Extract the (X, Y) coordinate from the center of the cell holding the provided text.  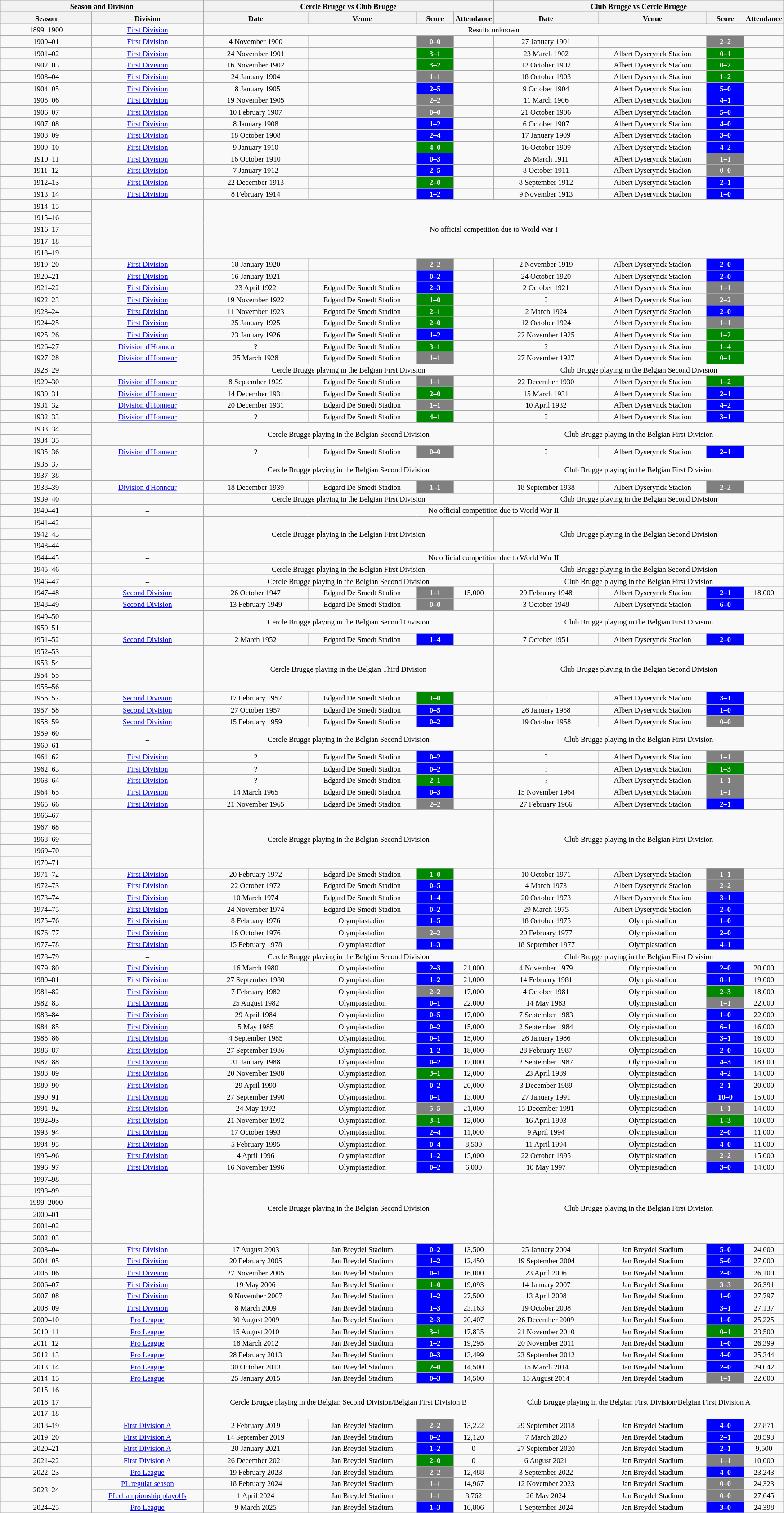
1960–61 (46, 745)
2018–19 (46, 1425)
1961–62 (46, 757)
10 February 1907 (255, 112)
1948–49 (46, 604)
27,871 (764, 1425)
13 April 2008 (546, 1296)
18 September 1977 (546, 944)
15 February 1978 (255, 944)
18 January 1920 (255, 264)
27 November 1927 (546, 358)
1950–51 (46, 628)
2003–04 (46, 1249)
31 January 1988 (255, 1061)
20 February 1972 (255, 874)
24 November 1901 (255, 53)
1954–55 (46, 674)
13,222 (474, 1425)
18 March 2012 (255, 1343)
9 November 2007 (255, 1296)
1917–18 (46, 241)
1905–06 (46, 100)
2006–07 (46, 1284)
27 February 1966 (546, 804)
13 February 1949 (255, 604)
4 November 1979 (546, 968)
23 September 2012 (546, 1355)
14 March 1965 (255, 792)
1979–80 (46, 968)
1985–86 (46, 1038)
1916–17 (46, 229)
30 August 2009 (255, 1320)
14 September 2019 (255, 1437)
1969–70 (46, 850)
Club Brugge playing in the Belgian First Division/Belgian First Division A (639, 1401)
7 February 1982 (255, 991)
1978–79 (46, 956)
9,500 (764, 1448)
10,806 (474, 1507)
2023–24 (46, 1490)
1936–37 (46, 463)
28 February 2013 (255, 1355)
24,398 (764, 1507)
1935–36 (46, 452)
8 March 2009 (255, 1308)
1955–56 (46, 686)
2 September 1984 (546, 1026)
6–0 (725, 604)
1928–29 (46, 370)
1984–85 (46, 1026)
1925–26 (46, 334)
2005–06 (46, 1273)
1989–90 (46, 1085)
1966–67 (46, 815)
15 August 2014 (546, 1378)
1902–03 (46, 65)
24 January 1904 (255, 76)
1940–41 (46, 510)
1931–32 (46, 405)
12,488 (474, 1472)
23 April 1989 (546, 1073)
1952–53 (46, 651)
1904–05 (46, 88)
16 November 1902 (255, 65)
13,000 (474, 1097)
27,000 (764, 1261)
5 February 1995 (255, 1144)
1915–16 (46, 217)
18 December 1939 (255, 487)
1990–91 (46, 1097)
15 November 1964 (546, 792)
5–5 (435, 1109)
9 November 1913 (546, 194)
1991–92 (46, 1109)
8 September 1929 (255, 382)
10 March 1974 (255, 898)
2 November 1919 (546, 264)
2015–16 (46, 1390)
2010–11 (46, 1331)
1971–72 (46, 874)
27 November 2005 (255, 1273)
1913–14 (46, 194)
15 February 1959 (255, 722)
2 September 1987 (546, 1061)
2001–02 (46, 1226)
1912–13 (46, 182)
1907–08 (46, 123)
26,100 (764, 1273)
1909–10 (46, 147)
2 March 1924 (546, 311)
16 October 1910 (255, 159)
4 April 1996 (255, 1155)
14 May 1983 (546, 1003)
1921–22 (46, 287)
20 February 2005 (255, 1261)
PL championship playoffs (148, 1495)
20 December 1931 (255, 405)
27 October 1957 (255, 709)
27 September 1986 (255, 1050)
1970–71 (46, 862)
19 May 2006 (255, 1284)
1942–43 (46, 534)
9 January 1910 (255, 147)
25 January 2004 (546, 1249)
12 October 1924 (546, 323)
25 August 1982 (255, 1003)
2014–15 (46, 1378)
1964–65 (46, 792)
26 March 1911 (546, 159)
1972–73 (46, 885)
8,500 (474, 1144)
25,344 (764, 1355)
10 May 1997 (546, 1167)
29 September 2018 (546, 1425)
2024–25 (46, 1507)
1900–01 (46, 41)
27 September 2020 (546, 1448)
18 October 1908 (255, 135)
1–5 (435, 921)
15 March 2014 (546, 1366)
1999–2000 (46, 1202)
24 October 1920 (546, 276)
25,225 (764, 1320)
27 September 1990 (255, 1097)
1903–04 (46, 76)
2004–05 (46, 1261)
Season and Division (102, 6)
9 October 1904 (546, 88)
6–1 (725, 1026)
2 February 2019 (255, 1425)
16 March 1980 (255, 968)
26 December 2009 (546, 1320)
1983–84 (46, 1015)
23,500 (764, 1331)
4 March 1973 (546, 885)
8 January 1908 (255, 123)
1919–20 (46, 264)
2 October 1921 (546, 287)
16 April 1993 (546, 1120)
17 October 1993 (255, 1132)
22 December 1930 (546, 382)
13,500 (474, 1249)
Season (46, 18)
1956–57 (46, 698)
1975–76 (46, 921)
26,399 (764, 1343)
1953–54 (46, 663)
3–2 (435, 65)
18 October 1903 (546, 76)
23 January 1926 (255, 334)
18 October 1975 (546, 921)
1981–82 (46, 991)
2012–13 (46, 1355)
2019–20 (46, 1437)
3 December 1989 (546, 1085)
5 May 1985 (255, 1026)
26 December 2021 (255, 1460)
9 March 2025 (255, 1507)
17 January 1909 (546, 135)
2008–09 (46, 1308)
2007–08 (46, 1296)
15 March 1931 (546, 393)
1 September 2024 (546, 1507)
12,450 (474, 1261)
14,967 (474, 1484)
11 November 1923 (255, 311)
21 November 1992 (255, 1120)
22 December 1913 (255, 182)
27 September 1980 (255, 979)
6,000 (474, 1167)
25 January 1925 (255, 323)
13,499 (474, 1355)
27,797 (764, 1296)
1973–74 (46, 898)
26 May 2024 (546, 1495)
1968–69 (46, 839)
1962–63 (46, 768)
26 January 1986 (546, 1038)
1901–02 (46, 53)
26,391 (764, 1284)
8 September 1912 (546, 182)
1927–28 (46, 358)
1910–11 (46, 159)
20 November 1988 (255, 1073)
18 February 2024 (255, 1484)
19,295 (474, 1343)
1958–59 (46, 722)
1997–98 (46, 1179)
11 April 1994 (546, 1144)
19 November 1922 (255, 299)
1949–50 (46, 616)
1987–88 (46, 1061)
1937–38 (46, 475)
12 November 2023 (546, 1484)
1982–83 (46, 1003)
20 October 1973 (546, 898)
20,407 (474, 1320)
2017–18 (46, 1413)
9 April 1994 (546, 1132)
27,500 (474, 1296)
21 November 2010 (546, 1331)
1899–1900 (46, 30)
12,120 (474, 1437)
4 October 1981 (546, 991)
0–4 (435, 1144)
14 December 1931 (255, 393)
24,600 (764, 1249)
1998–99 (46, 1190)
2021–22 (46, 1460)
29,042 (764, 1366)
Cercle Brugge playing in the Belgian Third Division (348, 669)
1974–75 (46, 909)
23 April 2006 (546, 1273)
18 January 1905 (255, 88)
1945–46 (46, 569)
1923–24 (46, 311)
24,323 (764, 1484)
1943–44 (46, 546)
19 October 2008 (546, 1308)
1996–97 (46, 1167)
8,762 (474, 1495)
26 October 1947 (255, 593)
19 September 2004 (546, 1261)
29 March 1975 (546, 909)
1918–19 (46, 252)
1920–21 (46, 276)
1911–12 (46, 171)
15 August 2010 (255, 1331)
17 February 1957 (255, 698)
1947–48 (46, 593)
10–0 (725, 1097)
4 November 1900 (255, 41)
10 April 1932 (546, 405)
2 March 1952 (255, 639)
Cercle Brugge vs Club Brugge (348, 6)
2020–21 (46, 1448)
1944–45 (46, 557)
1926–27 (46, 346)
23,243 (764, 1472)
2009–10 (46, 1320)
19 November 1905 (255, 100)
16 October 1909 (546, 147)
1986–87 (46, 1050)
27 January 1991 (546, 1097)
22 November 1925 (546, 334)
1930–31 (46, 393)
2013–14 (46, 1366)
7 October 1951 (546, 639)
19,000 (764, 979)
24 November 1974 (255, 909)
6 August 2021 (546, 1460)
20 February 1977 (546, 933)
1906–07 (46, 112)
19 February 2023 (255, 1472)
3–3 (725, 1284)
1914–15 (46, 206)
7 January 1912 (255, 171)
1995–96 (46, 1155)
1993–94 (46, 1132)
16 October 1976 (255, 933)
21 October 1906 (546, 112)
3 September 2022 (546, 1472)
PL regular season (148, 1484)
1933–34 (46, 428)
11 March 1906 (546, 100)
1959–60 (46, 733)
25 January 2015 (255, 1378)
25 March 1928 (255, 358)
1941–42 (46, 522)
8 February 1914 (255, 194)
2000–01 (46, 1214)
14 February 1981 (546, 979)
28 January 2021 (255, 1448)
Results unknown (494, 30)
10 October 1971 (546, 874)
4–3 (725, 1061)
27,645 (764, 1495)
2011–12 (46, 1343)
23 March 1902 (546, 53)
7 September 1983 (546, 1015)
21 November 1965 (255, 804)
23 April 1922 (255, 287)
28 February 1987 (546, 1050)
1965–66 (46, 804)
4 September 1985 (255, 1038)
1938–39 (46, 487)
29 April 1990 (255, 1085)
8–1 (725, 979)
1934–35 (46, 440)
18 September 1938 (546, 487)
1929–30 (46, 382)
23,163 (474, 1308)
15 December 1991 (546, 1109)
14 January 2007 (546, 1284)
6 October 1907 (546, 123)
1957–58 (46, 709)
1977–78 (46, 944)
1924–25 (46, 323)
7 March 2020 (546, 1437)
19,093 (474, 1284)
1988–89 (46, 1073)
1908–09 (46, 135)
1980–81 (46, 979)
29 April 1984 (255, 1015)
8 February 1976 (255, 921)
22 October 1995 (546, 1155)
1939–40 (46, 498)
Club Brugge vs Cercle Brugge (639, 6)
24 May 1992 (255, 1109)
29 February 1948 (546, 593)
17 August 2003 (255, 1249)
1 April 2024 (255, 1495)
2022–23 (46, 1472)
Division (148, 18)
17,835 (474, 1331)
2016–17 (46, 1401)
1946–47 (46, 581)
16 November 1996 (255, 1167)
2002–03 (46, 1237)
19 October 1958 (546, 722)
26 January 1958 (546, 709)
22 October 1972 (255, 885)
27 January 1901 (546, 41)
30 October 2013 (255, 1366)
20 November 2011 (546, 1343)
3 October 1948 (546, 604)
1992–93 (46, 1120)
28,593 (764, 1437)
1963–64 (46, 780)
1922–23 (46, 299)
No official competition due to World War I (494, 229)
1932–33 (46, 417)
1967–68 (46, 827)
12 October 1902 (546, 65)
1976–77 (46, 933)
8 October 1911 (546, 171)
Cercle Brugge playing in the Belgian Second Division/Belgian First Division B (348, 1401)
27,137 (764, 1308)
1951–52 (46, 639)
1994–95 (46, 1144)
16 January 1921 (255, 276)
